Capture the cell that displays the provided text and extract its (X, Y) central coordinate. 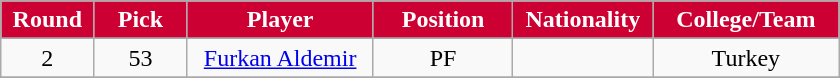
Round (48, 20)
College/Team (746, 20)
Furkan Aldemir (280, 58)
Pick (140, 20)
53 (140, 58)
Nationality (583, 20)
Player (280, 20)
Turkey (746, 58)
PF (443, 58)
Position (443, 20)
2 (48, 58)
